From the cell containing the given text, extract its center point as [X, Y] coordinate. 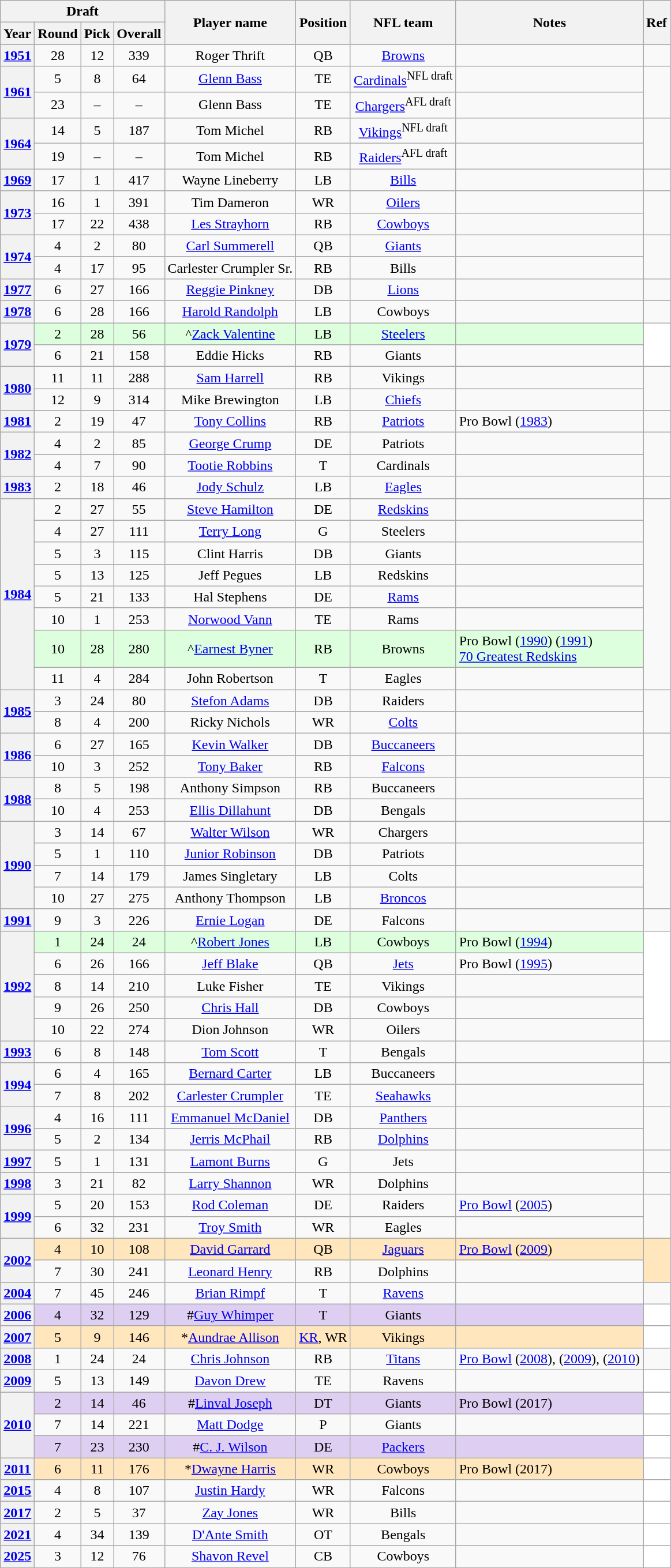
Luke Fisher [230, 986]
Larry Shannon [230, 1183]
Overall [139, 33]
Tootie Robbins [230, 465]
Davon Drew [230, 1381]
Bernard Carter [230, 1074]
Titans [403, 1359]
Pick [97, 33]
Ellis Dillahunt [230, 810]
Sam Harrell [230, 378]
230 [139, 1447]
ChargersAFL draft [403, 105]
David Garrard [230, 1249]
45 [97, 1293]
1961 [17, 92]
252 [139, 766]
Hal Stephens [230, 597]
250 [139, 1007]
Tom Scott [230, 1052]
1991 [17, 920]
Jody Schulz [230, 487]
1994 [17, 1085]
Pro Bowl (1994) [549, 942]
187 [139, 130]
2002 [17, 1260]
Notes [549, 22]
Cardinals [403, 465]
P [323, 1425]
Pro Bowl (1990) (1991)70 Greatest Redskins [549, 648]
Roger Thrift [230, 55]
Jaguars [403, 1249]
30 [97, 1271]
1969 [17, 180]
Year [17, 33]
1979 [17, 345]
Matt Dodge [230, 1425]
2009 [17, 1381]
VikingsNFL draft [403, 130]
KR, WR [323, 1337]
Panthers [403, 1118]
CardinalsNFL draft [403, 80]
Pro Bowl (2009) [549, 1249]
1980 [17, 389]
1981 [17, 422]
246 [139, 1293]
288 [139, 378]
1992 [17, 986]
Anthony Thompson [230, 898]
OT [323, 1535]
Junior Robinson [230, 854]
Clint Harris [230, 553]
82 [139, 1183]
Pro Bowl (2005) [549, 1205]
231 [139, 1227]
2008 [17, 1359]
2004 [17, 1293]
Player name [230, 22]
1998 [17, 1183]
Seahawks [403, 1096]
1999 [17, 1216]
Harold Randolph [230, 312]
1964 [17, 143]
108 [139, 1249]
^Earnest Byner [230, 648]
Broncos [403, 898]
*Aundrae Allison [230, 1337]
Pro Bowl (1995) [549, 964]
#C. J. Wilson [230, 1447]
Walter Wilson [230, 832]
125 [139, 575]
34 [97, 1535]
#Linval Joseph [230, 1403]
2015 [17, 1491]
James Singletary [230, 876]
Stefon Adams [230, 701]
2007 [17, 1337]
1990 [17, 865]
95 [139, 268]
D'Ante Smith [230, 1535]
1997 [17, 1161]
200 [139, 723]
47 [139, 422]
Lamont Burns [230, 1161]
Ernie Logan [230, 920]
Leonard Henry [230, 1271]
CB [323, 1556]
37 [139, 1513]
64 [139, 80]
1988 [17, 799]
Kevin Walker [230, 744]
Carlester Crumpler [230, 1096]
NFL team [403, 22]
1993 [17, 1052]
^Robert Jones [230, 942]
Steve Hamilton [230, 509]
1984 [17, 594]
Jeff Pegues [230, 575]
Wayne Lineberry [230, 180]
146 [139, 1337]
Tony Collins [230, 422]
RaidersAFL draft [403, 157]
Zay Jones [230, 1513]
284 [139, 679]
176 [139, 1469]
198 [139, 788]
438 [139, 224]
1983 [17, 487]
275 [139, 898]
241 [139, 1271]
Rod Coleman [230, 1205]
John Robertson [230, 679]
67 [139, 832]
George Crump [230, 443]
Anthony Simpson [230, 788]
179 [139, 876]
Lions [403, 289]
Chargers [403, 832]
Eddie Hicks [230, 356]
221 [139, 1425]
Justin Hardy [230, 1491]
2011 [17, 1469]
226 [139, 920]
1951 [17, 55]
1978 [17, 312]
Norwood Vann [230, 619]
1973 [17, 213]
Terry Long [230, 531]
Les Strayhorn [230, 224]
314 [139, 400]
1985 [17, 712]
1982 [17, 454]
18 [97, 487]
148 [139, 1052]
Draft [83, 12]
Ricky Nichols [230, 723]
Carl Summerell [230, 246]
Round [58, 33]
Chris Johnson [230, 1359]
1977 [17, 289]
417 [139, 180]
131 [139, 1161]
Ref [657, 22]
115 [139, 553]
Position [323, 22]
280 [139, 648]
339 [139, 55]
110 [139, 854]
133 [139, 597]
391 [139, 202]
Tony Baker [230, 766]
129 [139, 1315]
Tim Dameron [230, 202]
Troy Smith [230, 1227]
1986 [17, 755]
158 [139, 356]
20 [97, 1205]
DT [323, 1403]
Pro Bowl (1983) [549, 422]
139 [139, 1535]
Jerris McPhail [230, 1140]
Carlester Crumpler Sr. [230, 268]
Shavon Revel [230, 1556]
#Guy Whimper [230, 1315]
Brian Rimpf [230, 1293]
2006 [17, 1315]
274 [139, 1030]
153 [139, 1205]
Dion Johnson [230, 1030]
56 [139, 334]
Mike Brewington [230, 400]
2025 [17, 1556]
Jeff Blake [230, 964]
Chiefs [403, 400]
Emmanuel McDaniel [230, 1118]
Reggie Pinkney [230, 289]
2010 [17, 1425]
*Dwayne Harris [230, 1469]
Chris Hall [230, 1007]
134 [139, 1140]
76 [139, 1556]
149 [139, 1381]
^Zack Valentine [230, 334]
2021 [17, 1535]
90 [139, 465]
Pro Bowl (2008), (2009), (2010) [549, 1359]
55 [139, 509]
202 [139, 1096]
1974 [17, 257]
85 [139, 443]
Packers [403, 1447]
107 [139, 1491]
2017 [17, 1513]
1996 [17, 1129]
210 [139, 986]
